Find where the given text appears and provide that cell's center as (x, y) coordinate. 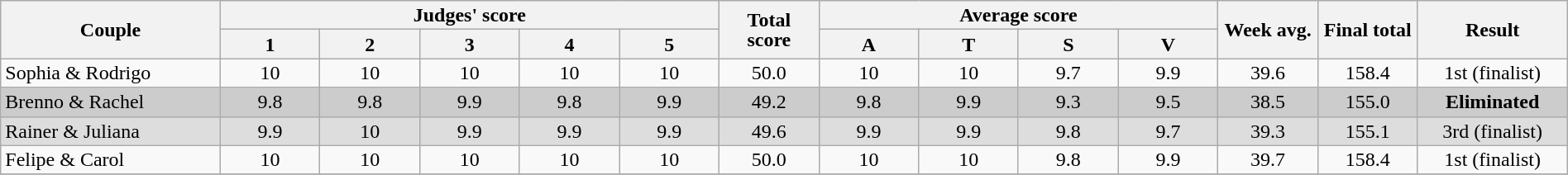
1 (270, 45)
Result (1492, 30)
Rainer & Juliana (111, 130)
Judges' score (470, 15)
Eliminated (1492, 102)
155.1 (1368, 130)
3rd (finalist) (1492, 130)
2 (370, 45)
Week avg. (1269, 30)
39.3 (1269, 130)
Brenno & Rachel (111, 102)
Couple (111, 30)
39.7 (1269, 160)
A (868, 45)
Final total (1368, 30)
5 (670, 45)
Average score (1019, 15)
Total score (769, 30)
9.3 (1068, 102)
S (1068, 45)
39.6 (1269, 73)
9.5 (1168, 102)
4 (569, 45)
V (1168, 45)
Felipe & Carol (111, 160)
Sophia & Rodrigo (111, 73)
155.0 (1368, 102)
49.2 (769, 102)
3 (470, 45)
38.5 (1269, 102)
49.6 (769, 130)
T (969, 45)
